Find where the given text appears and provide that cell's center as (X, Y) coordinate. 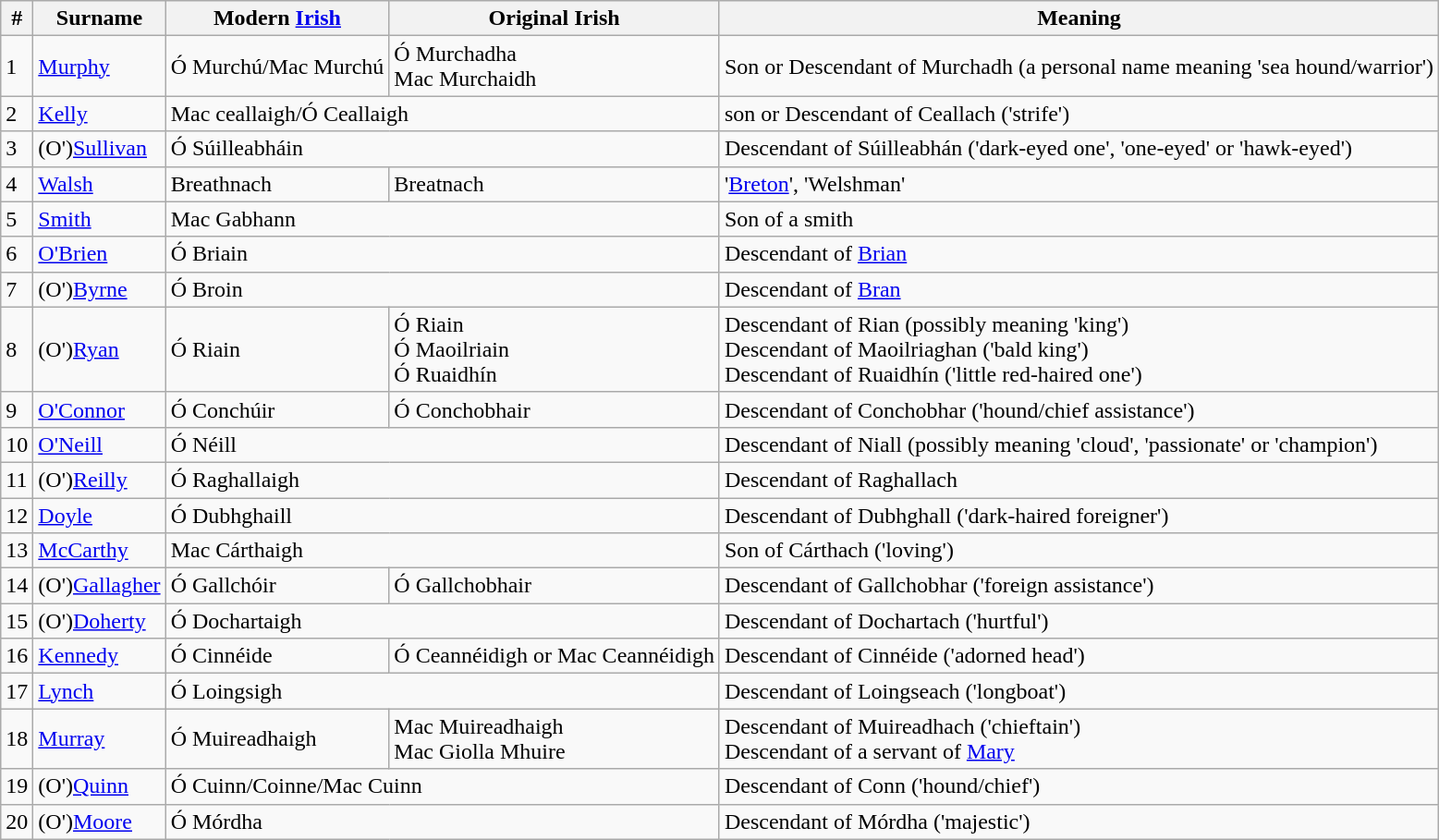
Mac Cárthaigh (442, 551)
17 (17, 691)
Kelly (100, 114)
(O')Moore (100, 822)
3 (17, 149)
Ó Loingsigh (442, 691)
O'Brien (100, 254)
Smith (100, 219)
13 (17, 551)
O'Connor (100, 409)
(O')Sullivan (100, 149)
Ó Gallchobhair (555, 586)
Son or Descendant of Murchadh (a personal name meaning 'sea hound/warrior') (1079, 67)
Lynch (100, 691)
6 (17, 254)
Ó Conchúir (277, 409)
12 (17, 515)
Descendant of Mórdha ('majestic') (1079, 822)
Ó RiainÓ MaoilriainÓ Ruaidhín (555, 349)
McCarthy (100, 551)
1 (17, 67)
14 (17, 586)
Descendant of Rian (possibly meaning 'king')Descendant of Maoilriaghan ('bald king')Descendant of Ruaidhín ('little red-haired one') (1079, 349)
'Breton', 'Welshman' (1079, 184)
Surname (100, 18)
Descendant of Dochartach ('hurtful') (1079, 621)
15 (17, 621)
Breatnach (555, 184)
Son of a smith (1079, 219)
Ó Ceannéidigh or Mac Ceannéidigh (555, 656)
Ó Cuinn/Coinne/Mac Cuinn (442, 786)
Ó Murchadha Mac Murchaidh (555, 67)
(O')Reilly (100, 480)
Ó Riain (277, 349)
Descendant of Muireadhach ('chieftain') Descendant of a servant of Mary (1079, 739)
Descendant of Conn ('hound/chief') (1079, 786)
Doyle (100, 515)
16 (17, 656)
Murray (100, 739)
Ó Mórdha (442, 822)
Son of Cárthach ('loving') (1079, 551)
Ó Dubhghaill (442, 515)
Original Irish (555, 18)
Kennedy (100, 656)
7 (17, 289)
11 (17, 480)
(O')Doherty (100, 621)
Ó Cinnéide (277, 656)
Ó Murchú/Mac Murchú (277, 67)
Mac Gabhann (442, 219)
(O')Byrne (100, 289)
Descendant of Raghallach (1079, 480)
Descendant of Niall (possibly meaning 'cloud', 'passionate' or 'champion') (1079, 444)
Breathnach (277, 184)
Descendant of Loingseach ('longboat') (1079, 691)
19 (17, 786)
Meaning (1079, 18)
Descendant of Súilleabhán ('dark-eyed one', 'one-eyed' or 'hawk-eyed') (1079, 149)
Ó Briain (442, 254)
O'Neill (100, 444)
5 (17, 219)
10 (17, 444)
# (17, 18)
(O')Quinn (100, 786)
Walsh (100, 184)
Descendant of Gallchobhar ('foreign assistance') (1079, 586)
Mac ceallaigh/Ó Ceallaigh (442, 114)
Ó Raghallaigh (442, 480)
Ó Gallchóir (277, 586)
Ó Néill (442, 444)
20 (17, 822)
Ó Broin (442, 289)
Murphy (100, 67)
8 (17, 349)
Ó Súilleabháin (442, 149)
Modern Irish (277, 18)
2 (17, 114)
(O')Gallagher (100, 586)
9 (17, 409)
Descendant of Dubhghall ('dark-haired foreigner') (1079, 515)
Ó Dochartaigh (442, 621)
4 (17, 184)
Descendant of Cinnéide ('adorned head') (1079, 656)
Descendant of Bran (1079, 289)
Mac Muireadhaigh Mac Giolla Mhuire (555, 739)
son or Descendant of Ceallach ('strife') (1079, 114)
Descendant of Brian (1079, 254)
18 (17, 739)
Ó Conchobhair (555, 409)
Ó Muireadhaigh (277, 739)
Descendant of Conchobhar ('hound/chief assistance') (1079, 409)
(O')Ryan (100, 349)
